Scan for the cell matching the given text and deliver its [X, Y] coordinate at center. 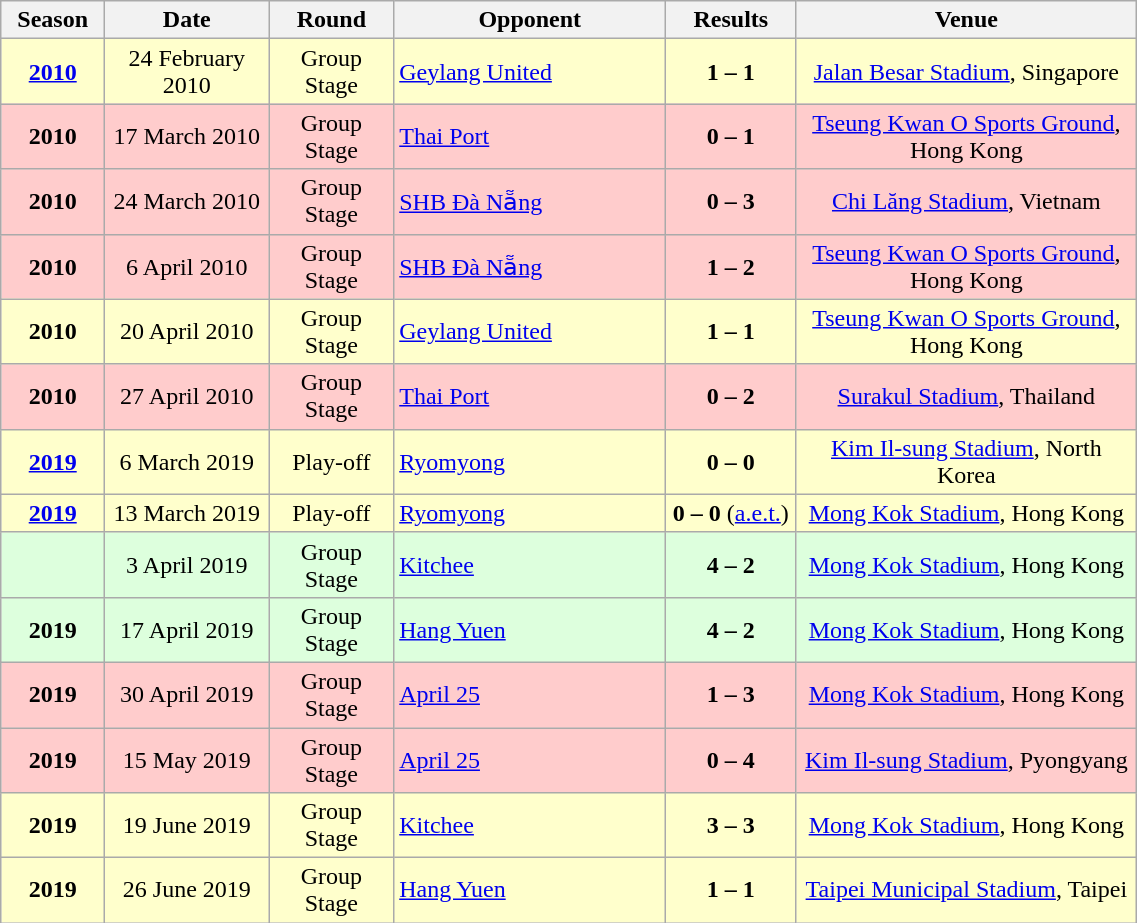
Surakul Stadium, Thailand [966, 396]
13 March 2019 [187, 513]
24 February 2010 [187, 72]
Taipei Municipal Stadium, Taipei [966, 890]
6 March 2019 [187, 462]
0 – 0 [731, 462]
1 – 2 [731, 266]
Round [332, 20]
20 April 2010 [187, 332]
26 June 2019 [187, 890]
24 March 2010 [187, 202]
0 – 2 [731, 396]
17 April 2019 [187, 630]
Venue [966, 20]
15 May 2019 [187, 760]
0 – 3 [731, 202]
0 – 1 [731, 136]
19 June 2019 [187, 826]
3 April 2019 [187, 564]
0 – 0 (a.e.t.) [731, 513]
1 – 3 [731, 694]
Kim Il-sung Stadium, Pyongyang [966, 760]
3 – 3 [731, 826]
6 April 2010 [187, 266]
0 – 4 [731, 760]
Kim Il-sung Stadium, North Korea [966, 462]
Results [731, 20]
Date [187, 20]
Season [53, 20]
Opponent [530, 20]
27 April 2010 [187, 396]
Jalan Besar Stadium, Singapore [966, 72]
17 March 2010 [187, 136]
30 April 2019 [187, 694]
Chi Lăng Stadium, Vietnam [966, 202]
